For the text-containing cell, return its midpoint in (x, y) coordinate format. 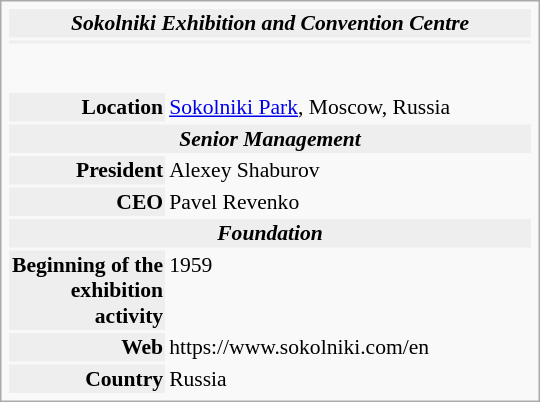
President (87, 169)
1959 (350, 290)
Foundation (270, 232)
CEO (87, 201)
Country (87, 378)
Web (87, 346)
Sokolniki Exhibition and Convention Centre (270, 23)
Location (87, 106)
Pavel Revenko (350, 201)
Beginning of the exhibition activity (87, 290)
https://www.sokolniki.com/en (350, 346)
Senior Management (270, 138)
Alexey Shaburov (350, 169)
Russia (350, 378)
Sokolniki Park, Moscow, Russia (350, 106)
